Search for the cell housing the specified text and yield its [x, y] center coordinate. 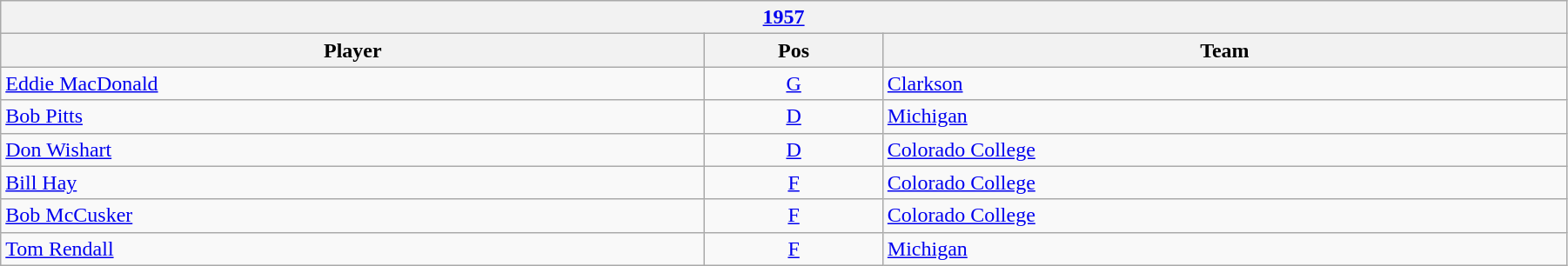
Don Wishart [353, 150]
Clarkson [1224, 83]
Eddie MacDonald [353, 83]
G [794, 83]
1957 [784, 17]
Bob Pitts [353, 116]
Player [353, 50]
Team [1224, 50]
Pos [794, 50]
Tom Rendall [353, 249]
Bob McCusker [353, 216]
Bill Hay [353, 183]
